Find where the given text appears and provide that cell's center as (x, y) coordinate. 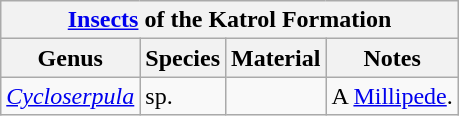
Material (276, 58)
A Millipede. (392, 96)
Species (183, 58)
Insects of the Katrol Formation (230, 20)
Notes (392, 58)
sp. (183, 96)
Cycloserpula (70, 96)
Genus (70, 58)
